Extract the (X, Y) coordinate from the center of the cell holding the provided text.  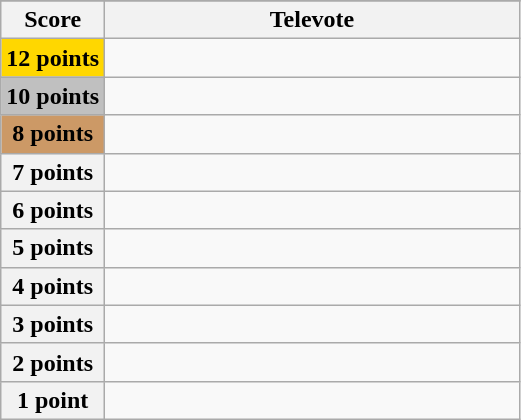
Televote (312, 20)
1 point (53, 400)
3 points (53, 324)
7 points (53, 172)
5 points (53, 248)
12 points (53, 58)
4 points (53, 286)
2 points (53, 362)
6 points (53, 210)
10 points (53, 96)
8 points (53, 134)
Score (53, 20)
